From the cell containing the given text, extract its center point as [X, Y] coordinate. 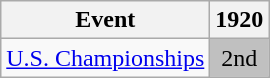
2nd [240, 58]
Event [106, 20]
1920 [240, 20]
U.S. Championships [106, 58]
